Determine the (X, Y) coordinate at the center of the cell enclosing the given text.  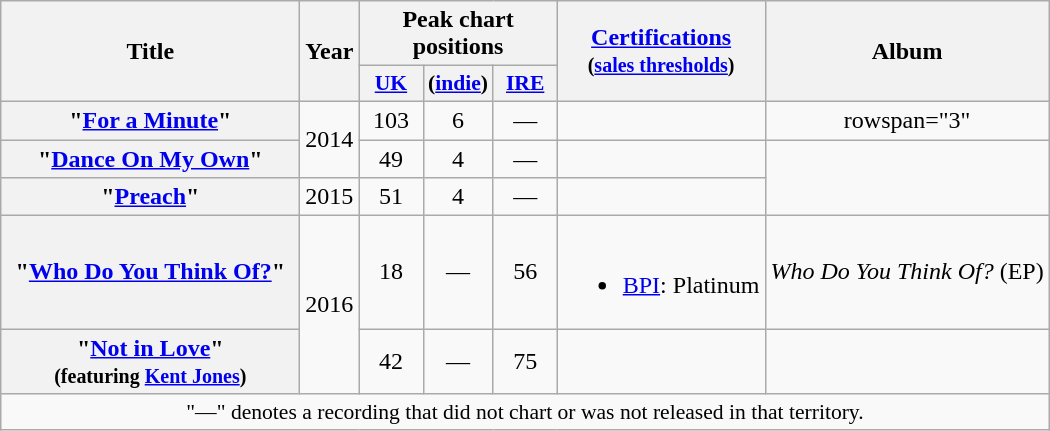
(indie) (458, 84)
6 (458, 120)
56 (525, 272)
IRE (525, 84)
49 (391, 159)
Album (907, 52)
"For a Minute" (150, 120)
42 (391, 362)
"Who Do You Think Of?" (150, 272)
"Dance On My Own" (150, 159)
"Preach" (150, 197)
"Not in Love"(featuring Kent Jones) (150, 362)
Title (150, 52)
2014 (330, 139)
rowspan="3" (907, 120)
Peak chart positions (458, 34)
75 (525, 362)
UK (391, 84)
103 (391, 120)
18 (391, 272)
Certifications(sales thresholds) (661, 52)
2015 (330, 197)
2016 (330, 305)
Year (330, 52)
"—" denotes a recording that did not chart or was not released in that territory. (525, 412)
Who Do You Think Of? (EP) (907, 272)
51 (391, 197)
BPI: Platinum (661, 272)
